For the text-containing cell, return its midpoint in (X, Y) coordinate format. 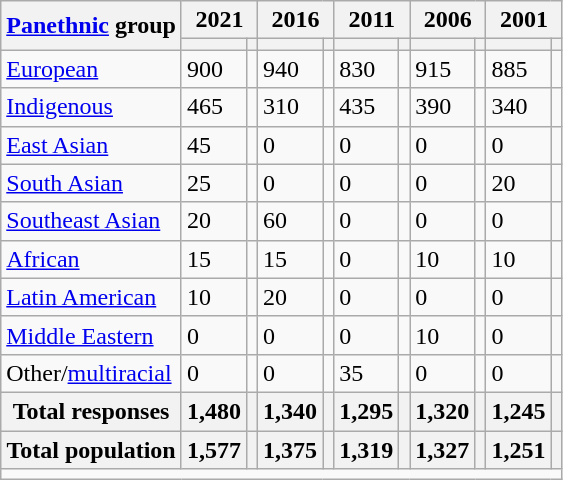
1,319 (366, 449)
Total responses (92, 411)
Indigenous (92, 107)
60 (290, 221)
900 (214, 69)
2001 (524, 20)
South Asian (92, 183)
1,327 (442, 449)
2016 (296, 20)
Total population (92, 449)
2011 (372, 20)
African (92, 259)
Latin American (92, 297)
340 (518, 107)
310 (290, 107)
435 (366, 107)
25 (214, 183)
Panethnic group (92, 26)
1,340 (290, 411)
465 (214, 107)
940 (290, 69)
Other/multiracial (92, 373)
35 (366, 373)
885 (518, 69)
Middle Eastern (92, 335)
1,245 (518, 411)
45 (214, 145)
1,375 (290, 449)
1,295 (366, 411)
830 (366, 69)
390 (442, 107)
2021 (219, 20)
1,320 (442, 411)
2006 (448, 20)
European (92, 69)
1,577 (214, 449)
1,480 (214, 411)
1,251 (518, 449)
East Asian (92, 145)
915 (442, 69)
Southeast Asian (92, 221)
